Capture the cell that displays the provided text and extract its [X, Y] central coordinate. 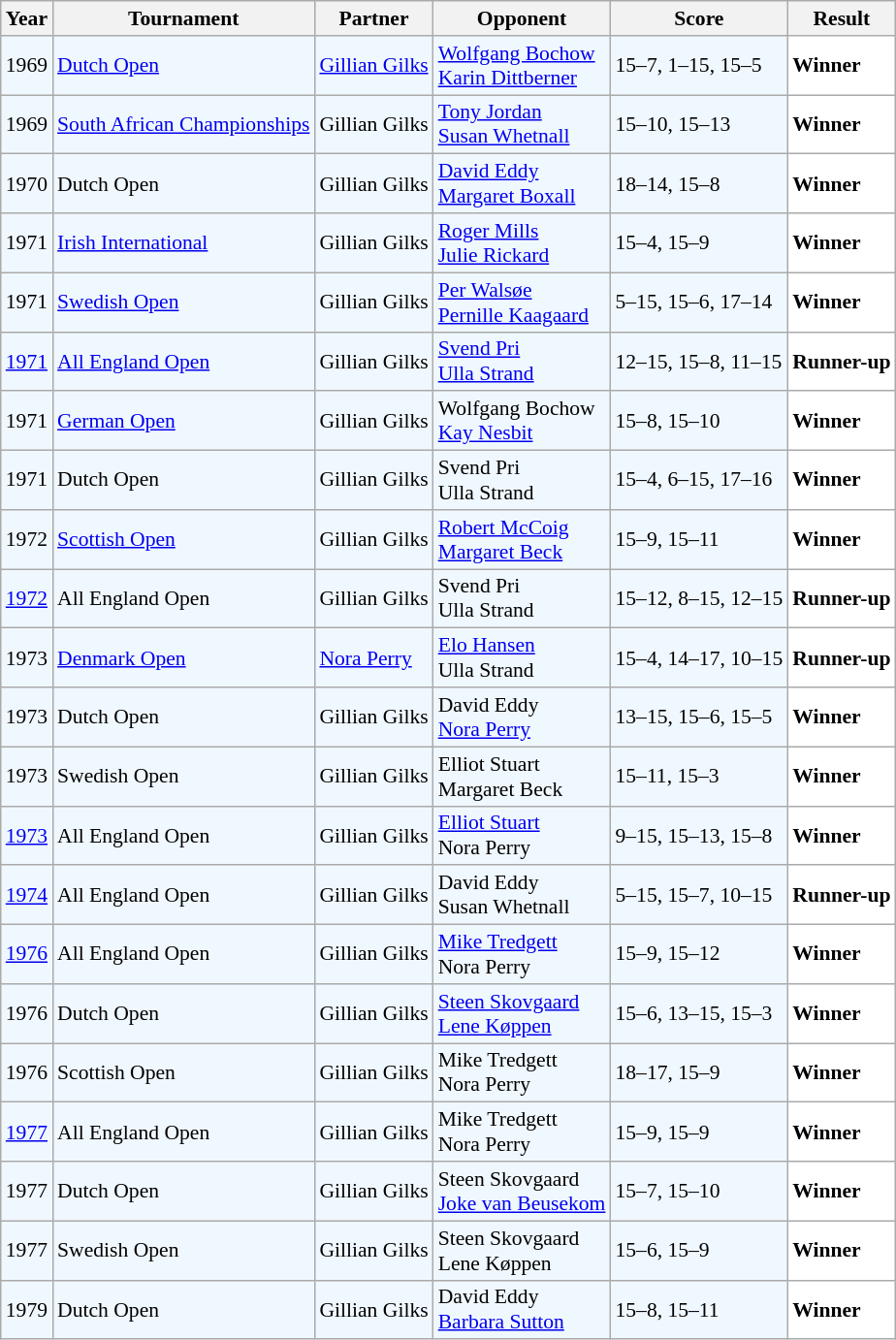
15–6, 13–15, 15–3 [698, 1014]
Tournament [183, 18]
15–9, 15–11 [698, 539]
Nora Perry [373, 657]
Elliot Stuart Nora Perry [522, 836]
15–10, 15–13 [698, 124]
Elliot Stuart Margaret Beck [522, 776]
15–11, 15–3 [698, 776]
South African Championships [183, 124]
15–12, 8–15, 12–15 [698, 599]
15–9, 15–9 [698, 1133]
David Eddy Nora Perry [522, 718]
Opponent [522, 18]
1970 [27, 184]
15–8, 15–11 [698, 1309]
Year [27, 18]
Result [842, 18]
15–7, 1–15, 15–5 [698, 66]
5–15, 15–7, 10–15 [698, 896]
Tony Jordan Susan Whetnall [522, 124]
12–15, 15–8, 11–15 [698, 361]
Steen Skovgaard Joke van Beusekom [522, 1191]
15–9, 15–12 [698, 954]
15–8, 15–10 [698, 421]
15–4, 6–15, 17–16 [698, 481]
German Open [183, 421]
15–4, 14–17, 10–15 [698, 657]
Denmark Open [183, 657]
13–15, 15–6, 15–5 [698, 718]
Roger Mills Julie Rickard [522, 242]
David Eddy Barbara Sutton [522, 1309]
Elo Hansen Ulla Strand [522, 657]
15–6, 15–9 [698, 1251]
David Eddy Susan Whetnall [522, 896]
1979 [27, 1309]
Wolfgang Bochow Kay Nesbit [522, 421]
15–7, 15–10 [698, 1191]
Wolfgang Bochow Karin Dittberner [522, 66]
1974 [27, 896]
18–17, 15–9 [698, 1072]
15–4, 15–9 [698, 242]
David Eddy Margaret Boxall [522, 184]
Robert McCoig Margaret Beck [522, 539]
Partner [373, 18]
Per Walsøe Pernille Kaagaard [522, 303]
5–15, 15–6, 17–14 [698, 303]
18–14, 15–8 [698, 184]
Irish International [183, 242]
9–15, 15–13, 15–8 [698, 836]
Score [698, 18]
